Detect which cell encompasses the target text, then output its (X, Y) center coordinate. 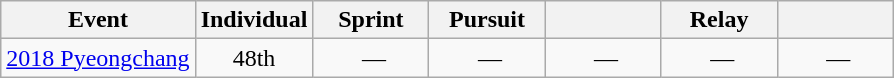
Pursuit (487, 20)
Individual (254, 20)
Relay (719, 20)
Sprint (371, 20)
2018 Pyeongchang (98, 58)
Event (98, 20)
48th (254, 58)
